Search for the cell housing the specified text and yield its [x, y] center coordinate. 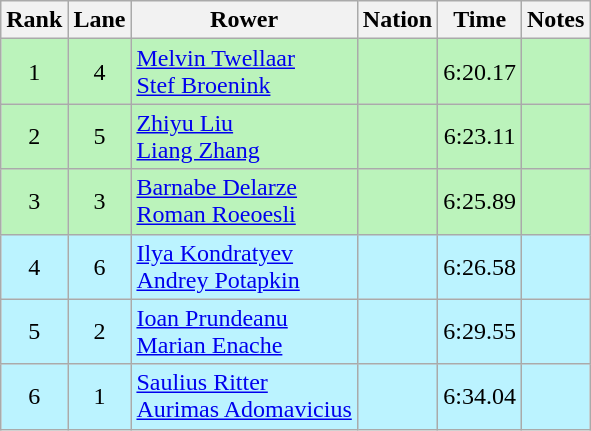
6:25.89 [480, 202]
6:29.55 [480, 332]
Saulius RitterAurimas Adomavicius [244, 396]
Nation [397, 20]
6:20.17 [480, 72]
6:34.04 [480, 396]
6:26.58 [480, 266]
Zhiyu LiuLiang Zhang [244, 136]
Notes [555, 20]
Time [480, 20]
Lane [100, 20]
Rank [34, 20]
6:23.11 [480, 136]
Melvin TwellaarStef Broenink [244, 72]
Rower [244, 20]
Ioan PrundeanuMarian Enache [244, 332]
Barnabe DelarzeRoman Roeoesli [244, 202]
Ilya KondratyevAndrey Potapkin [244, 266]
